Return the [X, Y] coordinate for the center point of the cell that contains the specified text.  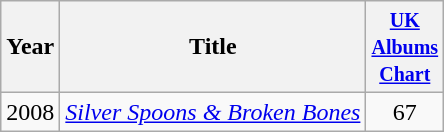
Silver Spoons & Broken Bones [213, 112]
Year [30, 47]
UK Albums Chart [405, 47]
67 [405, 112]
Title [213, 47]
2008 [30, 112]
